Return the (X, Y) coordinate for the center point of the cell that contains the specified text.  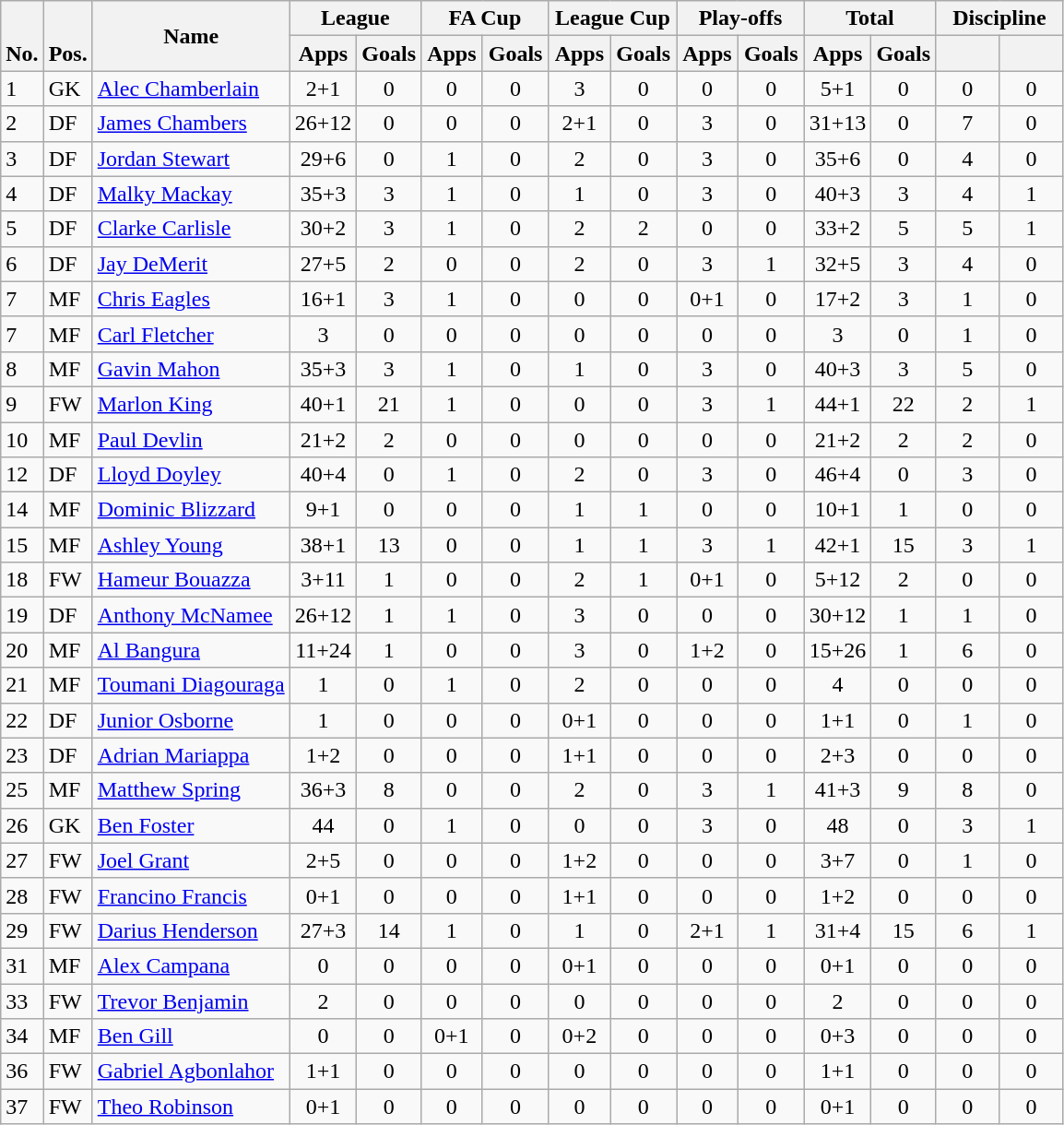
Joel Grant (191, 860)
44 (323, 825)
10+1 (837, 510)
27 (22, 860)
41+3 (837, 790)
5+1 (837, 89)
Hameur Bouazza (191, 580)
17+2 (837, 299)
League (355, 18)
33 (22, 1001)
31+13 (837, 124)
48 (837, 825)
30+12 (837, 615)
Dominic Blizzard (191, 510)
10 (22, 440)
40+4 (323, 475)
Pos. (68, 36)
Malky Mackay (191, 194)
0+2 (579, 1036)
Trevor Benjamin (191, 1001)
25 (22, 790)
2+5 (323, 860)
Carl Fletcher (191, 334)
27+3 (323, 930)
Jay DeMerit (191, 264)
Marlon King (191, 404)
Ashley Young (191, 545)
36 (22, 1072)
Al Bangura (191, 650)
32+5 (837, 264)
35+6 (837, 159)
0+3 (837, 1036)
Chris Eagles (191, 299)
23 (22, 755)
Gavin Mahon (191, 369)
28 (22, 895)
Gabriel Agbonlahor (191, 1072)
Clarke Carlisle (191, 229)
18 (22, 580)
Total (869, 18)
42+1 (837, 545)
9+1 (323, 510)
3+11 (323, 580)
34 (22, 1036)
Junior Osborne (191, 720)
Play-offs (741, 18)
13 (389, 545)
Theo Robinson (191, 1107)
12 (22, 475)
Jordan Stewart (191, 159)
Toumani Diagouraga (191, 685)
31 (22, 965)
26 (22, 825)
29 (22, 930)
16+1 (323, 299)
2+3 (837, 755)
38+1 (323, 545)
15+26 (837, 650)
League Cup (612, 18)
33+2 (837, 229)
Adrian Mariappa (191, 755)
FA Cup (485, 18)
27+5 (323, 264)
Anthony McNamee (191, 615)
Ben Gill (191, 1036)
Matthew Spring (191, 790)
40+1 (323, 404)
Discipline (999, 18)
No. (22, 36)
29+6 (323, 159)
46+4 (837, 475)
20 (22, 650)
37 (22, 1107)
31+4 (837, 930)
Francino Francis (191, 895)
James Chambers (191, 124)
30+2 (323, 229)
Alec Chamberlain (191, 89)
5+12 (837, 580)
Name (191, 36)
Darius Henderson (191, 930)
Alex Campana (191, 965)
Ben Foster (191, 825)
36+3 (323, 790)
11+24 (323, 650)
Paul Devlin (191, 440)
Lloyd Doyley (191, 475)
44+1 (837, 404)
19 (22, 615)
3+7 (837, 860)
